For the text-containing cell, return its midpoint in [x, y] coordinate format. 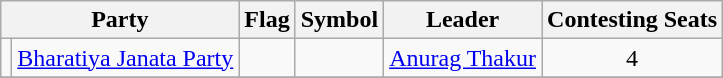
Symbol [339, 20]
Anurag Thakur [463, 58]
Flag [267, 20]
Party [120, 20]
4 [632, 58]
Contesting Seats [632, 20]
Leader [463, 20]
Bharatiya Janata Party [126, 58]
